Provide the (X, Y) coordinate of the cell's center where the given text is located.  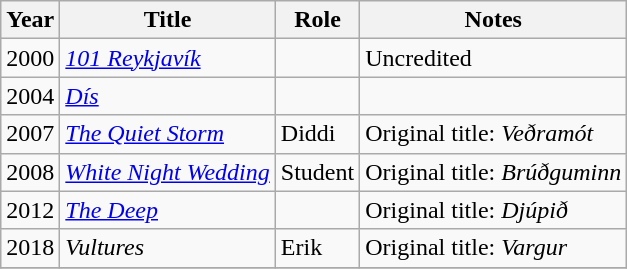
Notes (494, 20)
2007 (30, 134)
Diddi (317, 134)
2004 (30, 96)
The Quiet Storm (168, 134)
2018 (30, 248)
The Deep (168, 210)
Original title: Brúðguminn (494, 172)
Original title: Vargur (494, 248)
Original title: Veðramót (494, 134)
Year (30, 20)
Dís (168, 96)
2008 (30, 172)
2000 (30, 58)
Erik (317, 248)
Uncredited (494, 58)
White Night Wedding (168, 172)
Vultures (168, 248)
Title (168, 20)
2012 (30, 210)
Original title: Djúpið (494, 210)
101 Reykjavík (168, 58)
Student (317, 172)
Role (317, 20)
